Determine the (x, y) coordinate at the center of the cell enclosing the given text.  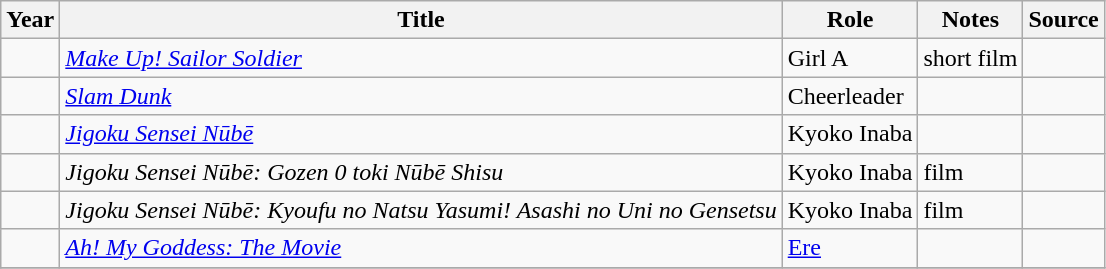
Girl A (850, 58)
Jigoku Sensei Nūbē (421, 134)
Slam Dunk (421, 96)
Title (421, 20)
Cheerleader (850, 96)
Ere (850, 248)
short film (970, 58)
Jigoku Sensei Nūbē: Kyoufu no Natsu Yasumi! Asashi no Uni no Gensetsu (421, 210)
Ah! My Goddess: The Movie (421, 248)
Notes (970, 20)
Role (850, 20)
Source (1064, 20)
Year (30, 20)
Jigoku Sensei Nūbē: Gozen 0 toki Nūbē Shisu (421, 172)
Make Up! Sailor Soldier (421, 58)
